Extract the (X, Y) coordinate from the center of the cell holding the provided text.  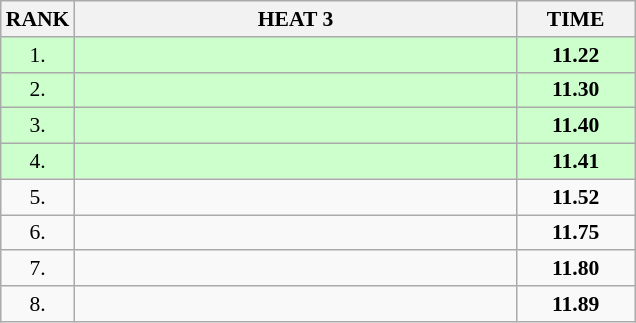
11.41 (576, 162)
11.30 (576, 90)
7. (38, 269)
8. (38, 304)
11.75 (576, 233)
11.52 (576, 197)
11.80 (576, 269)
HEAT 3 (295, 19)
1. (38, 55)
5. (38, 197)
11.89 (576, 304)
TIME (576, 19)
6. (38, 233)
4. (38, 162)
3. (38, 126)
11.22 (576, 55)
11.40 (576, 126)
2. (38, 90)
RANK (38, 19)
